Extract the [X, Y] coordinate from the center of the cell holding the provided text.  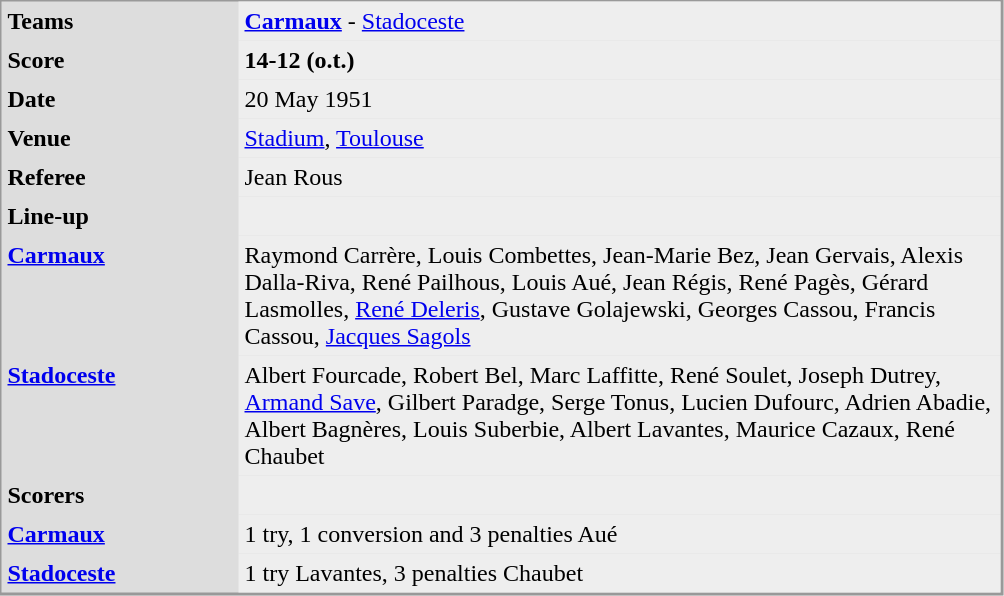
Scorers [120, 496]
14-12 (o.t.) [619, 60]
Jean Rous [619, 178]
Carmaux - Stadoceste [619, 22]
1 try, 1 conversion and 3 penalties Aué [619, 534]
Line-up [120, 216]
1 try Lavantes, 3 penalties Chaubet [619, 574]
Venue [120, 138]
20 May 1951 [619, 100]
Score [120, 60]
Stadium, Toulouse [619, 138]
Date [120, 100]
Teams [120, 22]
Referee [120, 178]
